Provide the [X, Y] coordinate of the cell's center where the given text is located.  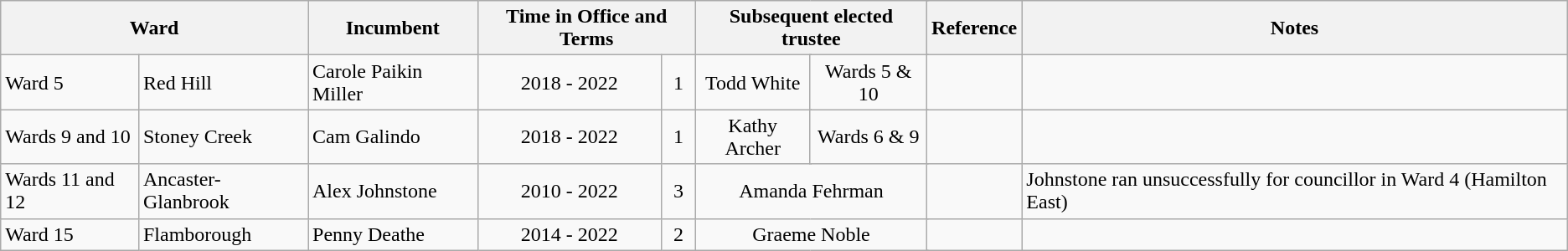
Wards 9 and 10 [70, 137]
Ward 5 [70, 82]
2 [678, 234]
Todd White [752, 82]
Incumbent [394, 28]
Ward [154, 28]
3 [678, 191]
Reference [975, 28]
Kathy Archer [752, 137]
Flamborough [223, 234]
Stoney Creek [223, 137]
Subsequent elected trustee [811, 28]
Cam Galindo [394, 137]
Wards 11 and 12 [70, 191]
Graeme Noble [811, 234]
Notes [1295, 28]
Time in Office and Terms [586, 28]
Ancaster-Glanbrook [223, 191]
Wards 5 & 10 [869, 82]
Alex Johnstone [394, 191]
Amanda Fehrman [811, 191]
Johnstone ran unsuccessfully for councillor in Ward 4 (Hamilton East) [1295, 191]
2010 - 2022 [570, 191]
Carole Paikin Miller [394, 82]
2014 - 2022 [570, 234]
Ward 15 [70, 234]
Penny Deathe [394, 234]
Red Hill [223, 82]
Wards 6 & 9 [869, 137]
